Provide the (X, Y) coordinate of the cell's center where the given text is located.  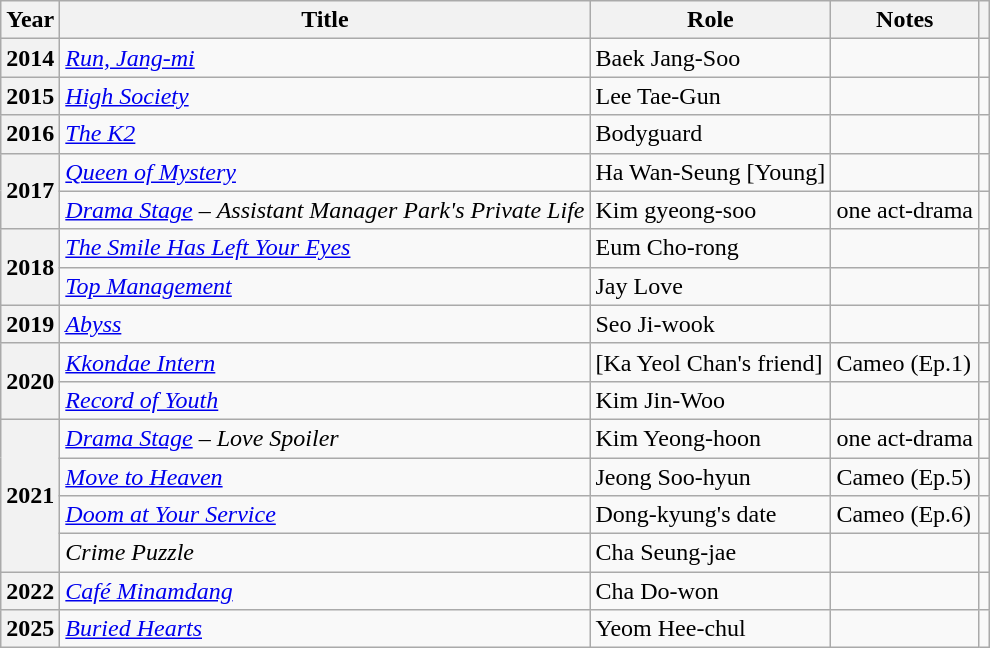
Kkondae Intern (325, 362)
Ha Wan-Seung [Young] (710, 172)
Jay Love (710, 286)
Year (30, 20)
Seo Ji-wook (710, 324)
Kim Jin-Woo (710, 400)
The Smile Has Left Your Eyes (325, 248)
Cameo (Ep.1) (905, 362)
The K2 (325, 134)
Cha Do-won (710, 591)
Cameo (Ep.6) (905, 515)
2019 (30, 324)
Cameo (Ep.5) (905, 477)
[Ka Yeol Chan's friend] (710, 362)
2025 (30, 629)
Doom at Your Service (325, 515)
Cha Seung-jae (710, 553)
Eum Cho-rong (710, 248)
Yeom Hee-chul (710, 629)
Bodyguard (710, 134)
Run, Jang-mi (325, 58)
2015 (30, 96)
Record of Youth (325, 400)
Drama Stage – Assistant Manager Park's Private Life (325, 210)
Jeong Soo-hyun (710, 477)
Abyss (325, 324)
Top Management (325, 286)
2016 (30, 134)
Crime Puzzle (325, 553)
2014 (30, 58)
Café Minamdang (325, 591)
Lee Tae-Gun (710, 96)
Notes (905, 20)
Kim Yeong-hoon (710, 438)
Dong-kyung's date (710, 515)
Buried Hearts (325, 629)
Role (710, 20)
Title (325, 20)
Drama Stage – Love Spoiler (325, 438)
2018 (30, 267)
Move to Heaven (325, 477)
2020 (30, 381)
High Society (325, 96)
Kim gyeong-soo (710, 210)
2022 (30, 591)
Baek Jang-Soo (710, 58)
Queen of Mystery (325, 172)
2017 (30, 191)
2021 (30, 495)
